For the text-containing cell, return its midpoint in (X, Y) coordinate format. 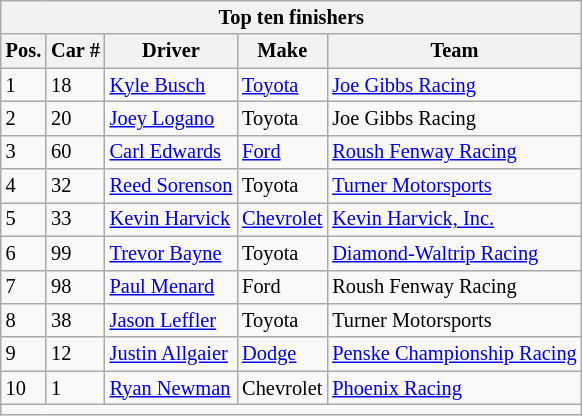
2 (24, 118)
Dodge (282, 354)
12 (76, 354)
Top ten finishers (292, 17)
33 (76, 219)
Kevin Harvick (172, 219)
99 (76, 253)
6 (24, 253)
Justin Allgaier (172, 354)
Joey Logano (172, 118)
Trevor Bayne (172, 253)
Diamond-Waltrip Racing (454, 253)
Driver (172, 51)
Make (282, 51)
Jason Leffler (172, 320)
Pos. (24, 51)
Ryan Newman (172, 388)
Carl Edwards (172, 152)
9 (24, 354)
Team (454, 51)
7 (24, 287)
38 (76, 320)
Reed Sorenson (172, 186)
20 (76, 118)
98 (76, 287)
Kevin Harvick, Inc. (454, 219)
18 (76, 85)
8 (24, 320)
5 (24, 219)
10 (24, 388)
32 (76, 186)
Paul Menard (172, 287)
Car # (76, 51)
3 (24, 152)
Phoenix Racing (454, 388)
60 (76, 152)
Kyle Busch (172, 85)
Penske Championship Racing (454, 354)
4 (24, 186)
